Capture the cell that displays the provided text and extract its (x, y) central coordinate. 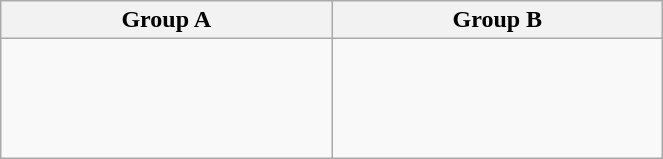
Group B (498, 20)
Group A (166, 20)
